Search for the cell housing the specified text and yield its (X, Y) center coordinate. 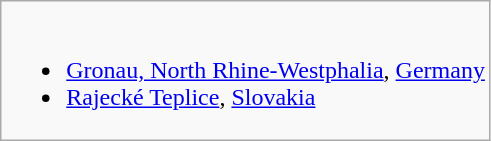
Gronau, North Rhine-Westphalia, Germany Rajecké Teplice, Slovakia (246, 71)
